Pinpoint the cell where the given text exists, returning its (X, Y) midpoint coordinate. 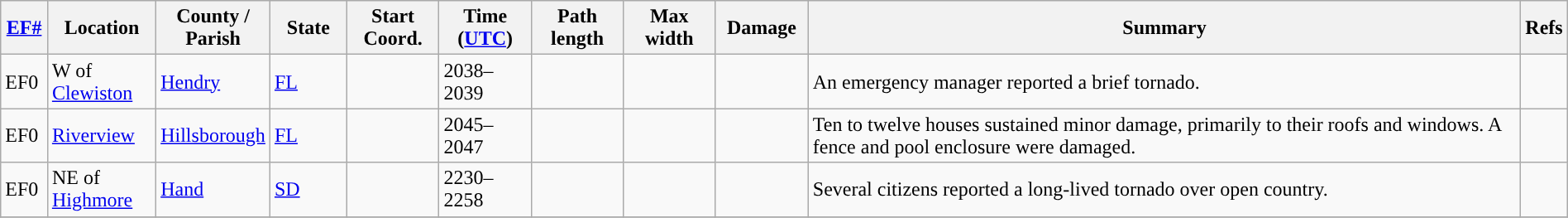
NE of Highmore (101, 189)
Max width (670, 28)
EF# (25, 28)
Riverview (101, 136)
Refs (1544, 28)
Start Coord. (393, 28)
State (308, 28)
SD (308, 189)
Hendry (213, 81)
2230–2258 (485, 189)
2045–2047 (485, 136)
Ten to twelve houses sustained minor damage, primarily to their roofs and windows. A fence and pool enclosure were damaged. (1164, 136)
Summary (1164, 28)
Location (101, 28)
An emergency manager reported a brief tornado. (1164, 81)
Hand (213, 189)
Hillsborough (213, 136)
Several citizens reported a long-lived tornado over open country. (1164, 189)
W of Clewiston (101, 81)
2038–2039 (485, 81)
Damage (762, 28)
County / Parish (213, 28)
Path length (577, 28)
Time (UTC) (485, 28)
